Find where the given text appears and provide that cell's center as [x, y] coordinate. 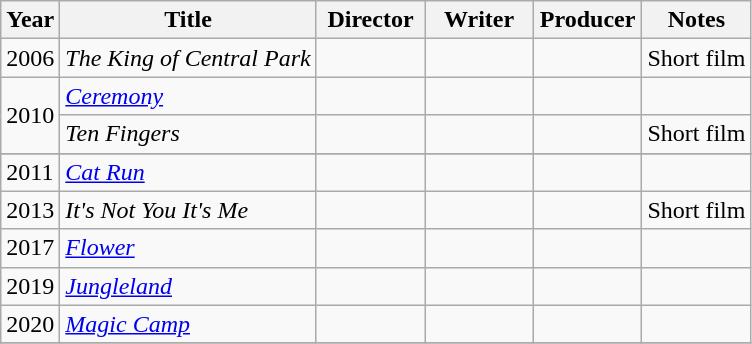
2020 [30, 324]
Magic Camp [188, 324]
The King of Central Park [188, 58]
Title [188, 20]
Year [30, 20]
2006 [30, 58]
2017 [30, 248]
It's Not You It's Me [188, 210]
2010 [30, 115]
Jungleland [188, 286]
Cat Run [188, 172]
Notes [696, 20]
2011 [30, 172]
Director [370, 20]
Producer [588, 20]
Ceremony [188, 96]
Flower [188, 248]
2013 [30, 210]
2019 [30, 286]
Ten Fingers [188, 134]
Writer [480, 20]
